Extract the (x, y) coordinate from the center of the cell holding the provided text.  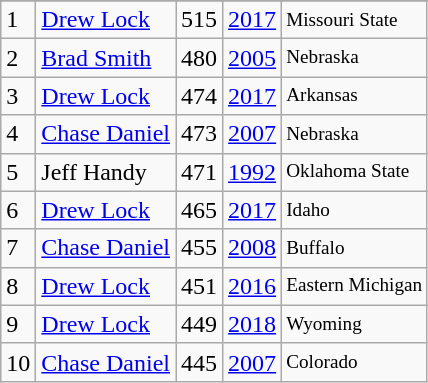
471 (200, 172)
2018 (252, 324)
Eastern Michigan (354, 286)
Jeff Handy (106, 172)
Buffalo (354, 248)
4 (18, 134)
1 (18, 20)
5 (18, 172)
7 (18, 248)
Idaho (354, 210)
2 (18, 58)
515 (200, 20)
6 (18, 210)
Brad Smith (106, 58)
480 (200, 58)
445 (200, 362)
Colorado (354, 362)
465 (200, 210)
Missouri State (354, 20)
449 (200, 324)
Wyoming (354, 324)
8 (18, 286)
474 (200, 96)
473 (200, 134)
2005 (252, 58)
3 (18, 96)
2008 (252, 248)
Arkansas (354, 96)
Oklahoma State (354, 172)
451 (200, 286)
10 (18, 362)
455 (200, 248)
1992 (252, 172)
9 (18, 324)
2016 (252, 286)
